Identify which cell holds the provided text, then report its (X, Y) central coordinate. 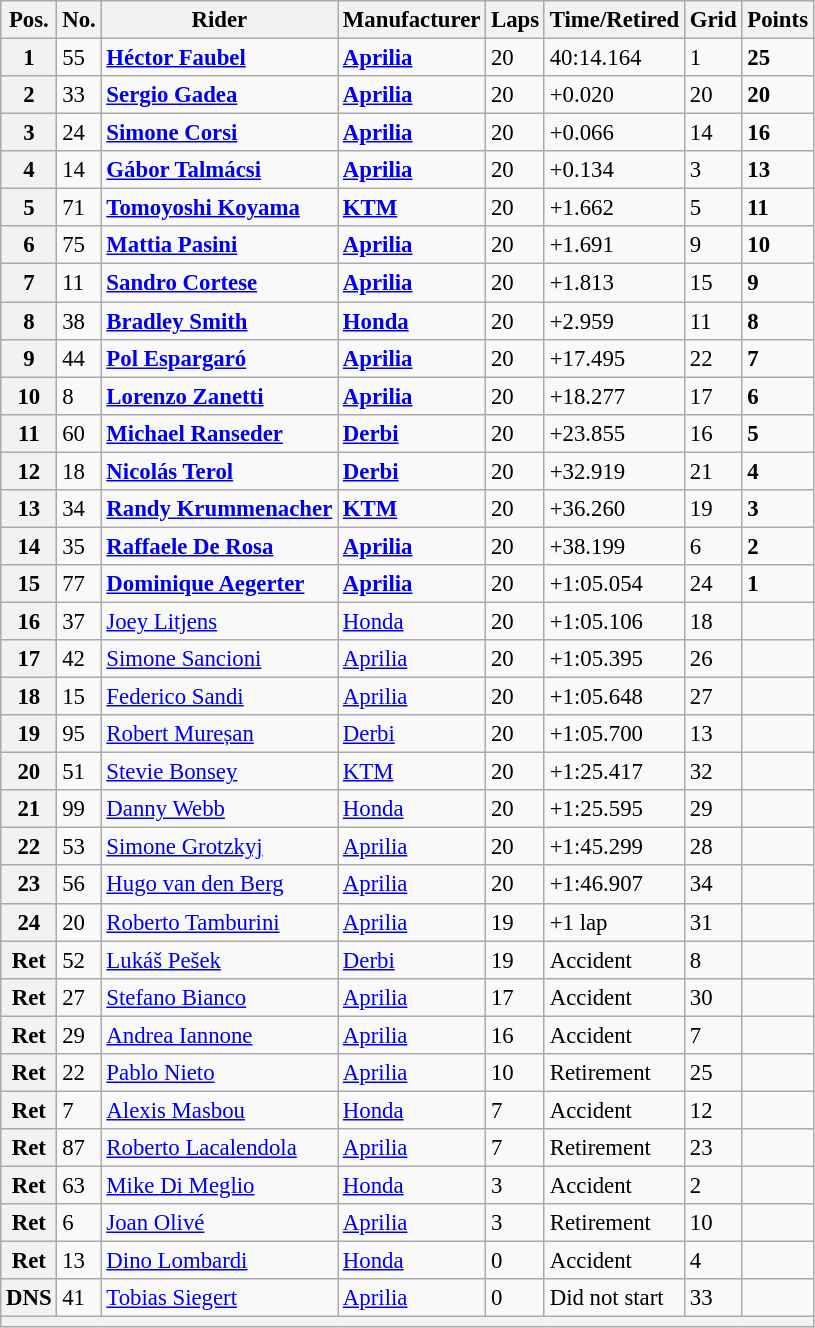
No. (79, 20)
Federico Sandi (220, 697)
+38.199 (614, 546)
+17.495 (614, 358)
60 (79, 433)
+1:45.299 (614, 847)
Alexis Masbou (220, 1110)
41 (79, 1298)
+1:05.648 (614, 697)
Lukáš Pešek (220, 960)
63 (79, 1185)
Sandro Cortese (220, 283)
52 (79, 960)
+1 lap (614, 922)
+1:46.907 (614, 885)
Mike Di Meglio (220, 1185)
Roberto Tamburini (220, 922)
Pos. (29, 20)
32 (712, 772)
37 (79, 621)
44 (79, 358)
Lorenzo Zanetti (220, 396)
35 (79, 546)
+1.813 (614, 283)
Michael Ranseder (220, 433)
DNS (29, 1298)
Danny Webb (220, 809)
+1:05.700 (614, 734)
95 (79, 734)
Bradley Smith (220, 321)
Roberto Lacalendola (220, 1148)
Andrea Iannone (220, 1035)
87 (79, 1148)
+2.959 (614, 321)
+36.260 (614, 509)
+18.277 (614, 396)
Points (778, 20)
Manufacturer (412, 20)
+32.919 (614, 471)
42 (79, 659)
51 (79, 772)
+0.020 (614, 95)
75 (79, 245)
71 (79, 208)
Hugo van den Berg (220, 885)
Héctor Faubel (220, 58)
+1.662 (614, 208)
Nicolás Terol (220, 471)
Pablo Nieto (220, 1073)
Laps (516, 20)
40:14.164 (614, 58)
77 (79, 584)
Gábor Talmácsi (220, 170)
+0.066 (614, 133)
+1:05.395 (614, 659)
Did not start (614, 1298)
Dino Lombardi (220, 1261)
55 (79, 58)
38 (79, 321)
Stefano Bianco (220, 997)
Time/Retired (614, 20)
Raffaele De Rosa (220, 546)
30 (712, 997)
Pol Espargaró (220, 358)
53 (79, 847)
Mattia Pasini (220, 245)
Joan Olivé (220, 1223)
Sergio Gadea (220, 95)
28 (712, 847)
+0.134 (614, 170)
+1:05.054 (614, 584)
Simone Grotzkyj (220, 847)
+1:25.595 (614, 809)
Robert Mureșan (220, 734)
Tomoyoshi Koyama (220, 208)
+1:05.106 (614, 621)
+23.855 (614, 433)
Tobias Siegert (220, 1298)
Dominique Aegerter (220, 584)
+1.691 (614, 245)
Joey Litjens (220, 621)
Grid (712, 20)
+1:25.417 (614, 772)
99 (79, 809)
Rider (220, 20)
Randy Krummenacher (220, 509)
26 (712, 659)
Stevie Bonsey (220, 772)
56 (79, 885)
Simone Corsi (220, 133)
31 (712, 922)
Simone Sancioni (220, 659)
